Scan for the cell matching the given text and deliver its (X, Y) coordinate at center. 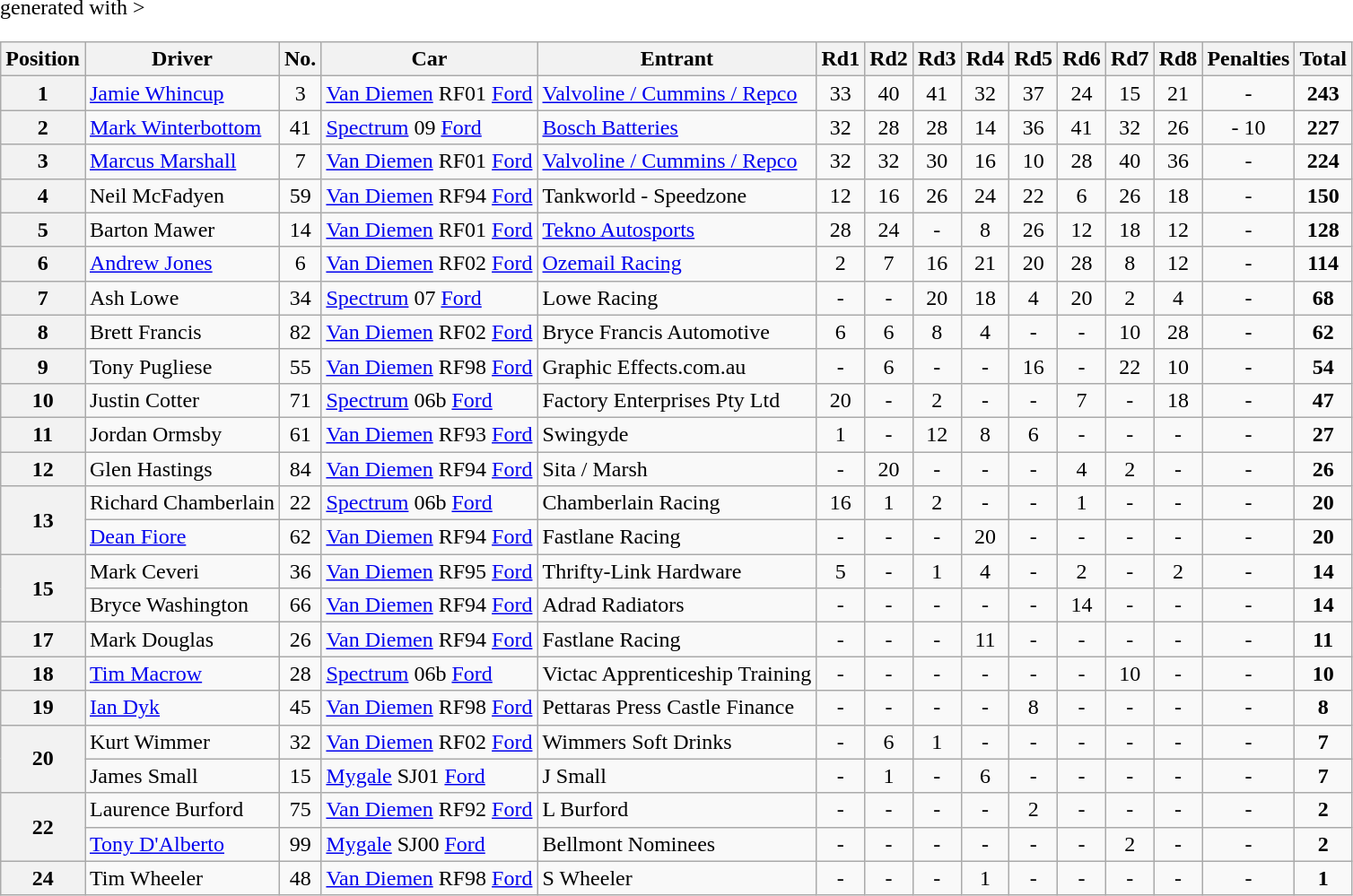
48 (301, 878)
Bryce Francis Automotive (676, 332)
Ash Lowe (181, 298)
- 10 (1249, 127)
Tankworld - Speedzone (676, 196)
227 (1323, 127)
Justin Cotter (181, 400)
55 (301, 366)
Entrant (676, 59)
Wimmers Soft Drinks (676, 742)
Pettaras Press Castle Finance (676, 708)
Richard Chamberlain (181, 503)
Penalties (1249, 59)
17 (43, 639)
Bryce Washington (181, 605)
Ozemail Racing (676, 264)
82 (301, 332)
Dean Fiore (181, 537)
128 (1323, 230)
Tim Wheeler (181, 878)
Bosch Batteries (676, 127)
Marcus Marshall (181, 161)
Rd6 (1082, 59)
150 (1323, 196)
Rd1 (841, 59)
Total (1323, 59)
Van Diemen RF92 Ford (429, 810)
Mygale SJ00 Ford (429, 844)
84 (301, 469)
Mygale SJ01 Ford (429, 776)
34 (301, 298)
Van Diemen RF95 Ford (429, 571)
Tony D'Alberto (181, 844)
No. (301, 59)
Tony Pugliese (181, 366)
114 (1323, 264)
Neil McFadyen (181, 196)
Spectrum 09 Ford (429, 127)
Spectrum 07 Ford (429, 298)
47 (1323, 400)
Brett Francis (181, 332)
Chamberlain Racing (676, 503)
Bellmont Nominees (676, 844)
Victac Apprenticeship Training (676, 674)
Ian Dyk (181, 708)
Rd5 (1034, 59)
Sita / Marsh (676, 469)
59 (301, 196)
Rd4 (985, 59)
13 (43, 520)
Driver (181, 59)
68 (1323, 298)
Laurence Burford (181, 810)
J Small (676, 776)
Glen Hastings (181, 469)
James Small (181, 776)
61 (301, 434)
30 (937, 161)
Jamie Whincup (181, 93)
75 (301, 810)
Tekno Autosports (676, 230)
66 (301, 605)
19 (43, 708)
Mark Winterbottom (181, 127)
71 (301, 400)
Rd7 (1130, 59)
33 (841, 93)
Lowe Racing (676, 298)
Thrifty-Link Hardware (676, 571)
Position (43, 59)
Barton Mawer (181, 230)
Mark Douglas (181, 639)
99 (301, 844)
9 (43, 366)
Factory Enterprises Pty Ltd (676, 400)
Kurt Wimmer (181, 742)
Adrad Radiators (676, 605)
Swingyde (676, 434)
54 (1323, 366)
Rd3 (937, 59)
Jordan Ormsby (181, 434)
Mark Ceveri (181, 571)
45 (301, 708)
Tim Macrow (181, 674)
243 (1323, 93)
27 (1323, 434)
224 (1323, 161)
37 (1034, 93)
Car (429, 59)
Andrew Jones (181, 264)
Van Diemen RF93 Ford (429, 434)
Rd8 (1178, 59)
Graphic Effects.com.au (676, 366)
L Burford (676, 810)
S Wheeler (676, 878)
Rd2 (889, 59)
